Find where the given text appears and provide that cell's center as (x, y) coordinate. 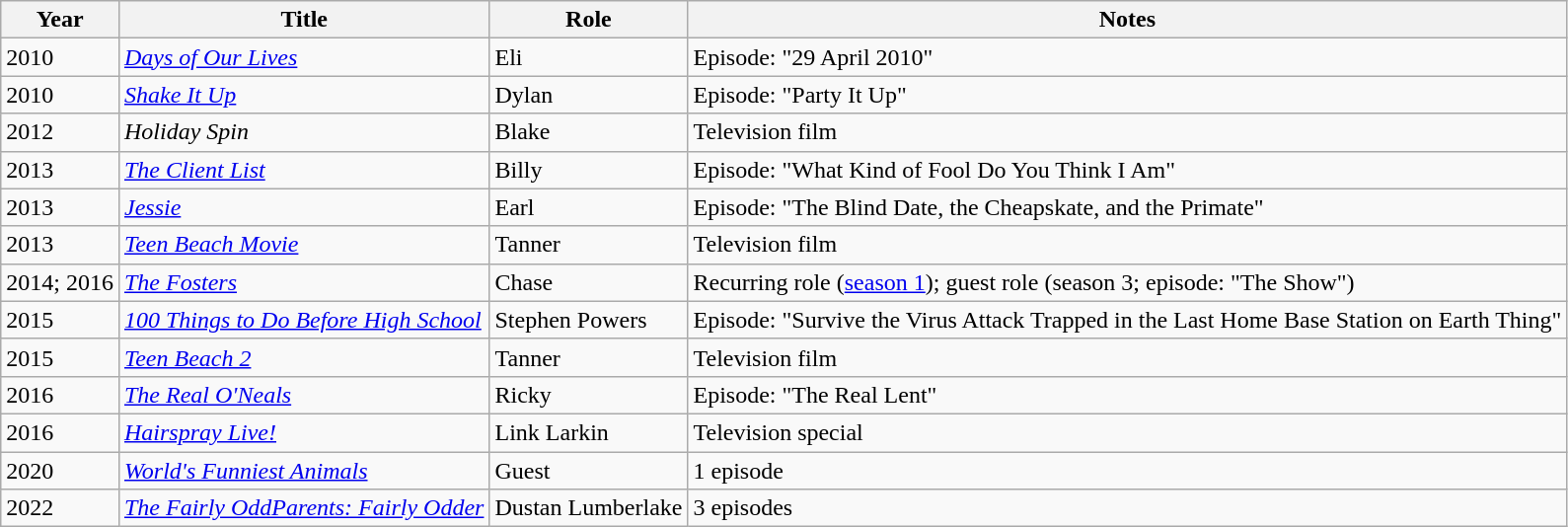
Link Larkin (588, 432)
Episode: "Survive the Virus Attack Trapped in the Last Home Base Station on Earth Thing" (1127, 320)
Dustan Lumberlake (588, 508)
2012 (60, 132)
Dylan (588, 95)
Episode: "29 April 2010" (1127, 57)
Days of Our Lives (304, 57)
2014; 2016 (60, 282)
Billy (588, 170)
Shake It Up (304, 95)
Recurring role (season 1); guest role (season 3; episode: "The Show") (1127, 282)
Teen Beach Movie (304, 245)
Chase (588, 282)
The Real O'Neals (304, 395)
Eli (588, 57)
2020 (60, 471)
Blake (588, 132)
Earl (588, 207)
Episode: "The Blind Date, the Cheapskate, and the Primate" (1127, 207)
Notes (1127, 20)
2022 (60, 508)
3 episodes (1127, 508)
Ricky (588, 395)
Episode: "The Real Lent" (1127, 395)
Jessie (304, 207)
Episode: "Party It Up" (1127, 95)
Guest (588, 471)
100 Things to Do Before High School (304, 320)
The Fairly OddParents: Fairly Odder (304, 508)
Holiday Spin (304, 132)
World's Funniest Animals (304, 471)
1 episode (1127, 471)
Episode: "What Kind of Fool Do You Think I Am" (1127, 170)
Teen Beach 2 (304, 357)
Television special (1127, 432)
The Client List (304, 170)
The Fosters (304, 282)
Title (304, 20)
Role (588, 20)
Hairspray Live! (304, 432)
Year (60, 20)
Stephen Powers (588, 320)
